Find where the given text appears and provide that cell's center as [x, y] coordinate. 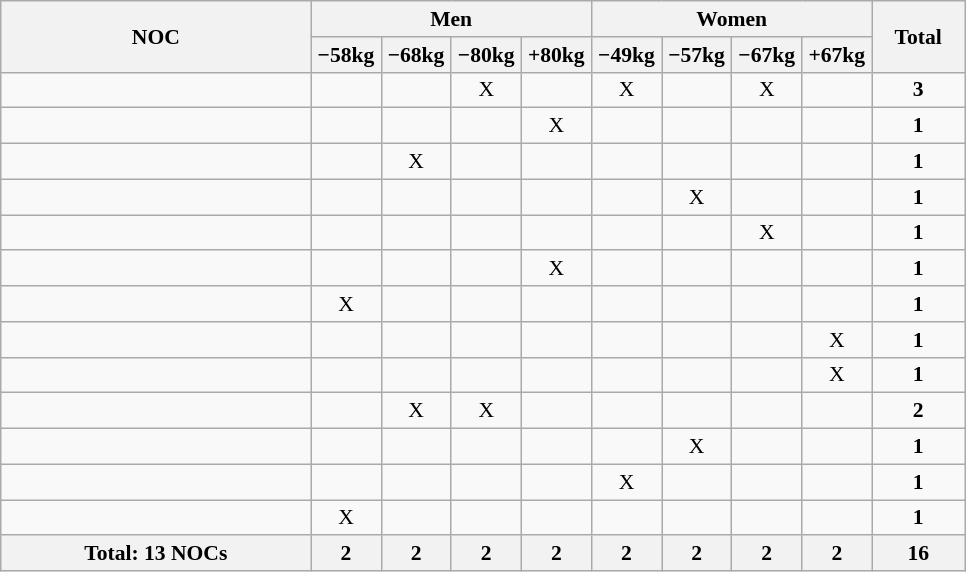
Men [451, 19]
Total [918, 36]
16 [918, 554]
Total: 13 NOCs [156, 554]
−49kg [626, 55]
NOC [156, 36]
−57kg [697, 55]
−80kg [486, 55]
−58kg [346, 55]
−67kg [767, 55]
−68kg [416, 55]
+67kg [837, 55]
+80kg [556, 55]
Women [731, 19]
3 [918, 90]
